Return [X, Y] of the center of cell containing provided text 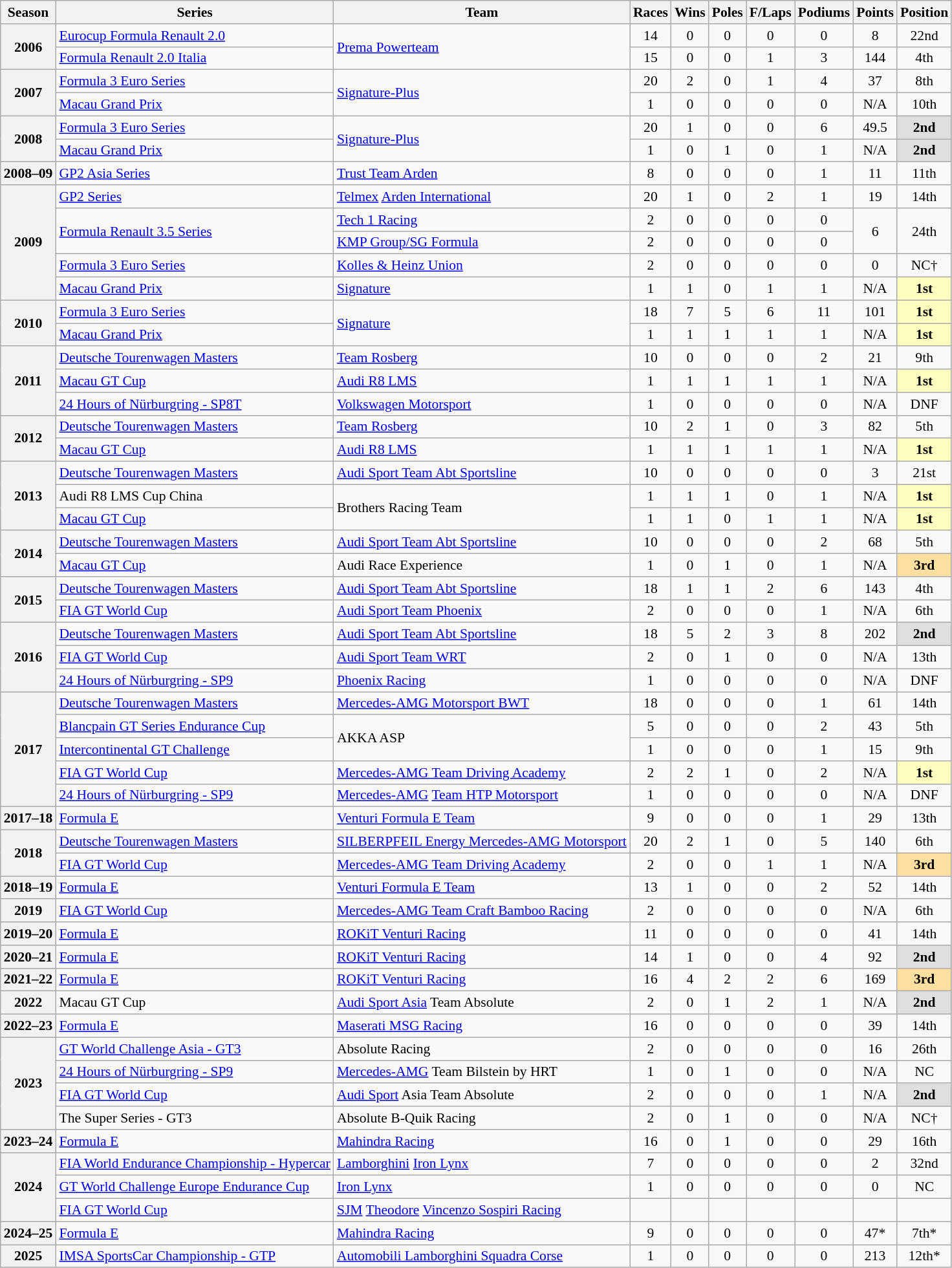
Eurocup Formula Renault 2.0 [194, 36]
Series [194, 12]
Automobili Lamborghini Squadra Corse [482, 1256]
202 [875, 634]
Brothers Racing Team [482, 507]
F/Laps [771, 12]
Audi Sport Team Phoenix [482, 611]
2016 [28, 657]
Lamborghini Iron Lynx [482, 1164]
2022 [28, 1003]
Points [875, 12]
39 [875, 1026]
Blancpain GT Series Endurance Cup [194, 727]
IMSA SportsCar Championship - GTP [194, 1256]
Absolute Racing [482, 1049]
24 Hours of Nürburgring - SP8T [194, 404]
GP2 Asia Series [194, 174]
11th [924, 174]
61 [875, 704]
47* [875, 1233]
GT World Challenge Europe Endurance Cup [194, 1187]
2024–25 [28, 1233]
2010 [28, 323]
2015 [28, 600]
Maserati MSG Racing [482, 1026]
Prema Powerteam [482, 47]
GP2 Series [194, 197]
2012 [28, 438]
Audi Race Experience [482, 565]
140 [875, 842]
2008 [28, 138]
Podiums [824, 12]
Audi Sport Team WRT [482, 658]
2018 [28, 854]
2021–22 [28, 980]
Poles [728, 12]
12th* [924, 1256]
Kolles & Heinz Union [482, 266]
2011 [28, 381]
2023 [28, 1083]
2019 [28, 911]
2008–09 [28, 174]
2023–24 [28, 1141]
32nd [924, 1164]
2007 [28, 93]
Trust Team Arden [482, 174]
2017 [28, 749]
Phoenix Racing [482, 680]
Telmex Arden International [482, 197]
SJM Theodore Vincenzo Sospiri Racing [482, 1210]
2006 [28, 47]
43 [875, 727]
2025 [28, 1256]
Races [651, 12]
7th* [924, 1233]
26th [924, 1049]
41 [875, 934]
10th [924, 105]
2022–23 [28, 1026]
SILBERPFEIL Energy Mercedes-AMG Motorsport [482, 842]
144 [875, 58]
2020–21 [28, 957]
Formula Renault 3.5 Series [194, 231]
Mercedes-AMG Team Bilstein by HRT [482, 1072]
2019–20 [28, 934]
AKKA ASP [482, 738]
Tech 1 Racing [482, 220]
Season [28, 12]
Intercontinental GT Challenge [194, 749]
KMP Group/SG Formula [482, 242]
Mercedes-AMG Team Craft Bamboo Racing [482, 911]
22nd [924, 36]
GT World Challenge Asia - GT3 [194, 1049]
8th [924, 81]
Iron Lynx [482, 1187]
213 [875, 1256]
2017–18 [28, 819]
101 [875, 312]
92 [875, 957]
Wins [690, 12]
2018–19 [28, 888]
Mercedes-AMG Team HTP Motorsport [482, 795]
169 [875, 980]
Absolute B-Quik Racing [482, 1118]
FIA World Endurance Championship - Hypercar [194, 1164]
16th [924, 1141]
2024 [28, 1187]
49.5 [875, 127]
Audi R8 LMS Cup China [194, 496]
82 [875, 427]
The Super Series - GT3 [194, 1118]
21 [875, 358]
Mercedes-AMG Motorsport BWT [482, 704]
Volkswagen Motorsport [482, 404]
143 [875, 588]
21st [924, 473]
24th [924, 231]
68 [875, 543]
2009 [28, 242]
37 [875, 81]
Formula Renault 2.0 Italia [194, 58]
19 [875, 197]
52 [875, 888]
2013 [28, 497]
2014 [28, 553]
Team [482, 12]
13 [651, 888]
Position [924, 12]
